From the cell containing the given text, extract its center point as (x, y) coordinate. 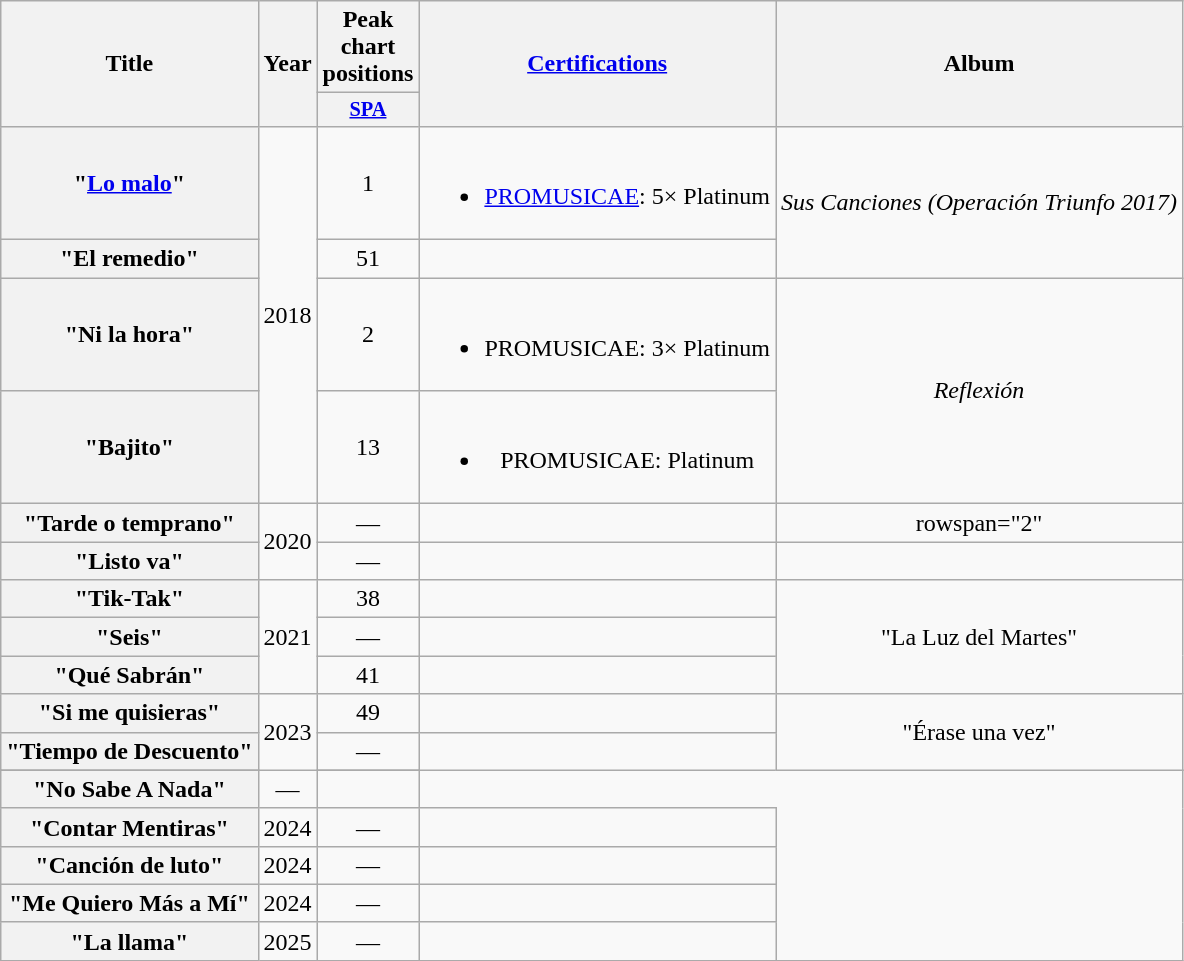
"Érase una vez" (980, 732)
"No Sabe A Nada" (130, 789)
Reflexión (980, 391)
2025 (288, 941)
Sus Canciones (Operación Triunfo 2017) (980, 202)
2018 (288, 314)
"La Luz del Martes" (980, 637)
rowspan="2" (980, 523)
"Lo malo" (130, 182)
"Canción de luto" (130, 865)
"Bajito" (130, 448)
2020 (288, 542)
2 (368, 334)
Year (288, 64)
PROMUSICAE: Platinum (598, 448)
"La llama" (130, 941)
"El remedio" (130, 259)
Album (980, 64)
"Si me quisieras" (130, 713)
Title (130, 64)
"Me Quiero Más a Mí" (130, 903)
Certifications (598, 64)
2021 (288, 637)
"Contar Mentiras" (130, 827)
"Seis" (130, 637)
"Listo va" (130, 561)
38 (368, 599)
PROMUSICAE: 3× Platinum (598, 334)
"Qué Sabrán" (130, 675)
"Tik-Tak" (130, 599)
"Tiempo de Descuento" (130, 751)
51 (368, 259)
"Ni la hora" (130, 334)
2023 (288, 732)
Peak chart positions (368, 47)
"Tarde o temprano" (130, 523)
SPA (368, 110)
41 (368, 675)
PROMUSICAE: 5× Platinum (598, 182)
1 (368, 182)
13 (368, 448)
49 (368, 713)
